Identify which cell holds the provided text, then report its [X, Y] central coordinate. 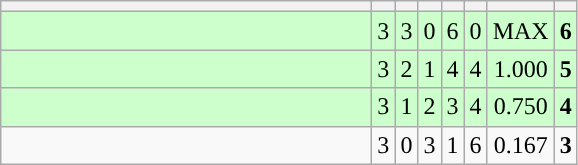
0.167 [520, 145]
0.750 [520, 107]
1.000 [520, 69]
5 [566, 69]
MAX [520, 31]
